Find where the given text appears and provide that cell's center as (X, Y) coordinate. 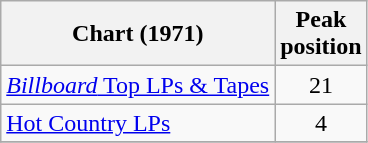
Peakposition (321, 34)
Chart (1971) (138, 34)
4 (321, 123)
21 (321, 85)
Hot Country LPs (138, 123)
Billboard Top LPs & Tapes (138, 85)
